Search for the cell housing the specified text and yield its [x, y] center coordinate. 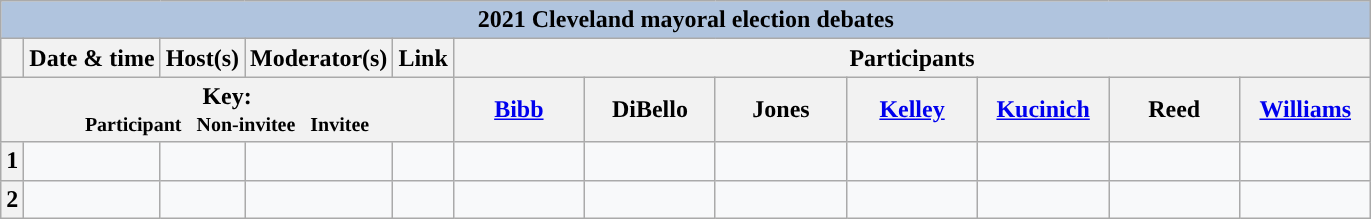
2021 Cleveland mayoral election debates [686, 20]
Jones [780, 110]
Key: Participant Non-invitee Invitee [228, 110]
Participants [912, 58]
Williams [1306, 110]
Bibb [518, 110]
Date & time [92, 58]
Kelley [912, 110]
2 [12, 199]
DiBello [650, 110]
Link [423, 58]
Moderator(s) [319, 58]
Kucinich [1044, 110]
Reed [1174, 110]
1 [12, 161]
Host(s) [202, 58]
